Identify which cell holds the provided text, then report its (X, Y) central coordinate. 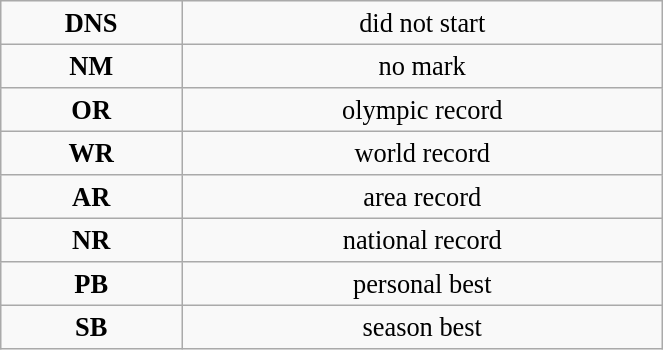
olympic record (422, 109)
PB (92, 284)
SB (92, 327)
area record (422, 197)
WR (92, 153)
national record (422, 240)
personal best (422, 284)
did not start (422, 22)
NR (92, 240)
AR (92, 197)
no mark (422, 66)
season best (422, 327)
NM (92, 66)
world record (422, 153)
DNS (92, 22)
OR (92, 109)
